Pinpoint the cell where the given text exists, returning its [x, y] midpoint coordinate. 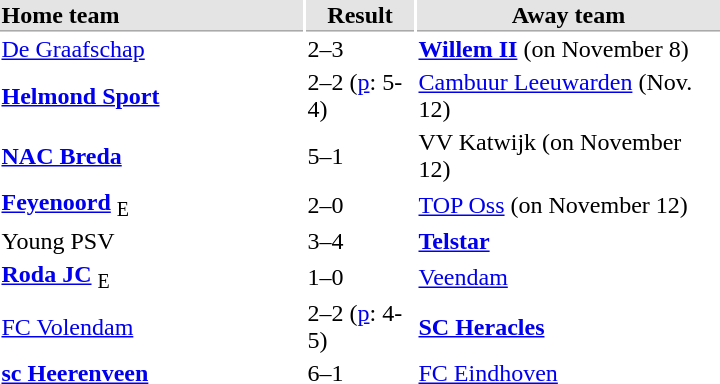
2–2 (p: 5-4) [360, 96]
FC Volendam [152, 328]
1–0 [360, 278]
2–0 [360, 206]
Roda JC E [152, 278]
SC Heracles [568, 328]
5–1 [360, 156]
Helmond Sport [152, 96]
3–4 [360, 242]
Veendam [568, 278]
Result [360, 16]
TOP Oss (on November 12) [568, 206]
Telstar [568, 242]
2–2 (p: 4-5) [360, 328]
VV Katwijk (on November 12) [568, 156]
Willem II (on November 8) [568, 49]
Away team [568, 16]
NAC Breda [152, 156]
Feyenoord E [152, 206]
De Graafschap [152, 49]
Home team [152, 16]
Cambuur Leeuwarden (Nov. 12) [568, 96]
2–3 [360, 49]
Young PSV [152, 242]
